Search for the cell housing the specified text and yield its [X, Y] center coordinate. 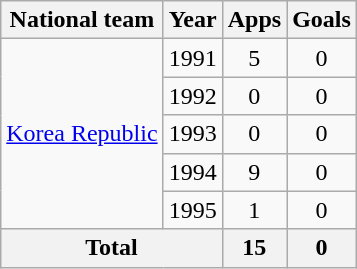
Goals [322, 20]
1995 [192, 210]
1994 [192, 172]
1991 [192, 58]
National team [82, 20]
1992 [192, 96]
1993 [192, 134]
15 [254, 248]
1 [254, 210]
Apps [254, 20]
9 [254, 172]
5 [254, 58]
Korea Republic [82, 134]
Year [192, 20]
Total [112, 248]
